Return the [X, Y] coordinate for the center point of the cell that contains the specified text.  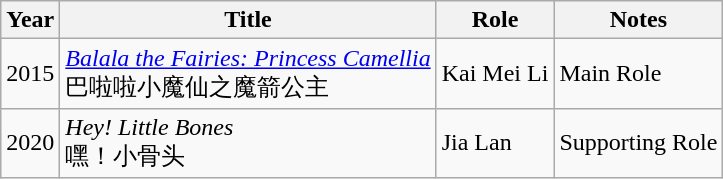
2015 [30, 74]
Kai Mei Li [495, 74]
Main Role [638, 74]
Balala the Fairies: Princess Camellia 巴啦啦小魔仙之魔箭公主 [248, 74]
Role [495, 20]
Notes [638, 20]
Year [30, 20]
Supporting Role [638, 143]
Title [248, 20]
Jia Lan [495, 143]
Hey! Little Bones 嘿！小骨头 [248, 143]
2020 [30, 143]
